Pinpoint the cell where the given text exists, returning its [X, Y] midpoint coordinate. 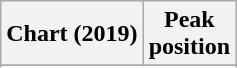
Peakposition [189, 34]
Chart (2019) [72, 34]
